Extract the [x, y] coordinate from the center of the cell holding the provided text.  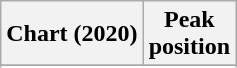
Chart (2020) [72, 34]
Peakposition [189, 34]
